Identify which cell holds the provided text, then report its (x, y) central coordinate. 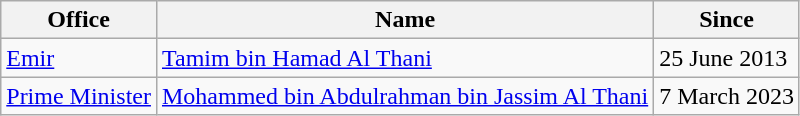
Office (79, 20)
25 June 2013 (727, 58)
Emir (79, 58)
Name (404, 20)
7 March 2023 (727, 96)
Tamim bin Hamad Al Thani (404, 58)
Mohammed bin Abdulrahman bin Jassim Al Thani (404, 96)
Since (727, 20)
Prime Minister (79, 96)
